Return [x, y] of the center of cell containing provided text 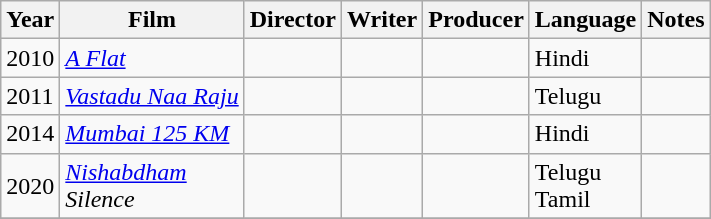
Writer [382, 20]
A Flat [152, 58]
Director [292, 20]
2010 [30, 58]
Telugu Tamil [585, 186]
Mumbai 125 KM [152, 134]
2020 [30, 186]
Producer [476, 20]
Language [585, 20]
Nishabdham Silence [152, 186]
2014 [30, 134]
Vastadu Naa Raju [152, 96]
Telugu [585, 96]
Year [30, 20]
Film [152, 20]
Notes [676, 20]
2011 [30, 96]
